From the cell containing the given text, extract its center point as (X, Y) coordinate. 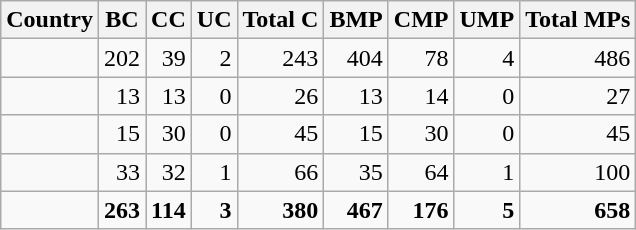
5 (487, 210)
486 (578, 58)
243 (280, 58)
64 (421, 172)
CC (169, 20)
BMP (356, 20)
176 (421, 210)
658 (578, 210)
467 (356, 210)
202 (122, 58)
263 (122, 210)
32 (169, 172)
100 (578, 172)
UC (214, 20)
26 (280, 96)
35 (356, 172)
4 (487, 58)
39 (169, 58)
Country (50, 20)
404 (356, 58)
114 (169, 210)
Total C (280, 20)
Total MPs (578, 20)
66 (280, 172)
27 (578, 96)
380 (280, 210)
3 (214, 210)
2 (214, 58)
14 (421, 96)
33 (122, 172)
CMP (421, 20)
BC (122, 20)
78 (421, 58)
UMP (487, 20)
